Determine the [x, y] coordinate at the center of the cell enclosing the given text.  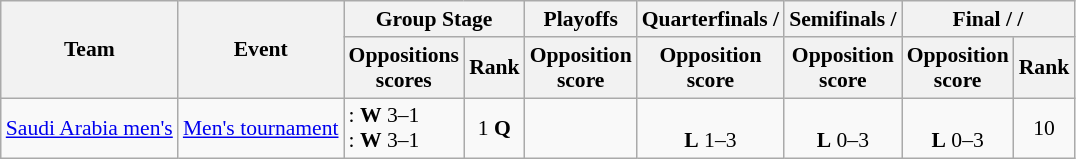
Saudi Arabia men's [90, 128]
Event [261, 50]
Quarterfinals / [710, 19]
Final / / [988, 19]
Oppositions scores [404, 68]
1 Q [494, 128]
L 1–3 [710, 128]
Group Stage [434, 19]
Men's tournament [261, 128]
10 [1044, 128]
Team [90, 50]
Playoffs [581, 19]
Semifinals / [842, 19]
: W 3–1: W 3–1 [404, 128]
